Provide the (x, y) coordinate of the cell's center where the given text is located.  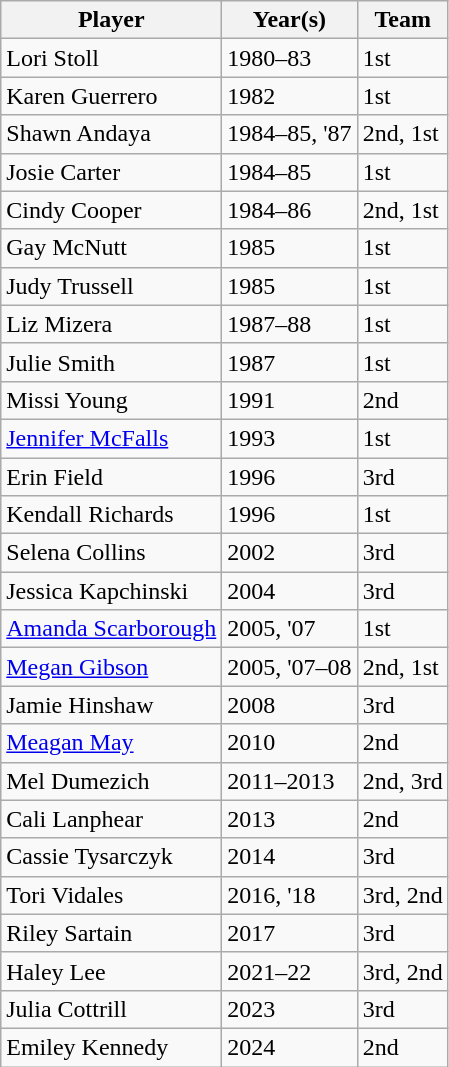
Tori Vidales (112, 895)
Team (402, 20)
Julie Smith (112, 362)
Kendall Richards (112, 515)
1987–88 (290, 324)
1984–85, '87 (290, 134)
Lori Stoll (112, 58)
Judy Trussell (112, 286)
2013 (290, 819)
Jessica Kapchinski (112, 591)
Year(s) (290, 20)
Jamie Hinshaw (112, 705)
2002 (290, 553)
Julia Cottrill (112, 1009)
Jennifer McFalls (112, 438)
Emiley Kennedy (112, 1047)
Haley Lee (112, 971)
2005, '07 (290, 629)
Megan Gibson (112, 667)
Amanda Scarborough (112, 629)
1993 (290, 438)
Riley Sartain (112, 933)
Erin Field (112, 477)
Cassie Tysarczyk (112, 857)
1991 (290, 400)
2016, '18 (290, 895)
Josie Carter (112, 172)
2023 (290, 1009)
1984–86 (290, 210)
Karen Guerrero (112, 96)
Gay McNutt (112, 248)
2021–22 (290, 971)
2014 (290, 857)
Shawn Andaya (112, 134)
2008 (290, 705)
1987 (290, 362)
1982 (290, 96)
2nd, 3rd (402, 781)
Selena Collins (112, 553)
2011–2013 (290, 781)
1984–85 (290, 172)
2024 (290, 1047)
2010 (290, 743)
2017 (290, 933)
1980–83 (290, 58)
Player (112, 20)
Cindy Cooper (112, 210)
Liz Mizera (112, 324)
Mel Dumezich (112, 781)
Meagan May (112, 743)
2004 (290, 591)
Cali Lanphear (112, 819)
Missi Young (112, 400)
2005, '07–08 (290, 667)
